Search for the cell housing the specified text and yield its [x, y] center coordinate. 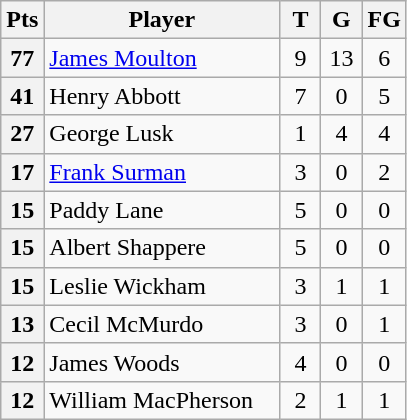
Albert Shappere [162, 248]
Leslie Wickham [162, 286]
James Woods [162, 362]
6 [384, 58]
7 [300, 96]
Paddy Lane [162, 210]
17 [22, 172]
41 [22, 96]
James Moulton [162, 58]
27 [22, 134]
T [300, 20]
9 [300, 58]
77 [22, 58]
Henry Abbott [162, 96]
G [342, 20]
Pts [22, 20]
George Lusk [162, 134]
Player [162, 20]
William MacPherson [162, 400]
Cecil McMurdo [162, 324]
Frank Surman [162, 172]
FG [384, 20]
